Scan for the cell matching the given text and deliver its (X, Y) coordinate at center. 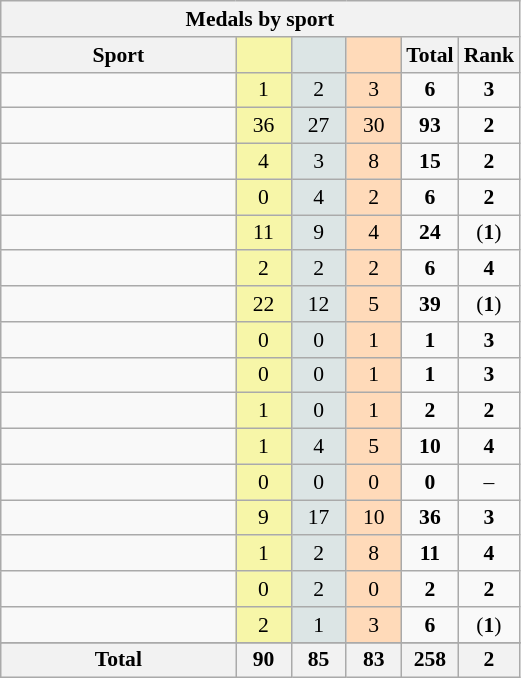
90 (264, 660)
Sport (118, 55)
39 (430, 304)
83 (374, 660)
Rank (490, 55)
– (490, 482)
27 (318, 126)
93 (430, 126)
12 (318, 304)
258 (430, 660)
Medals by sport (260, 19)
30 (374, 126)
15 (430, 162)
22 (264, 304)
17 (318, 518)
85 (318, 660)
24 (430, 233)
